Output the [x, y] coordinate of the center of the cell containing the given text.  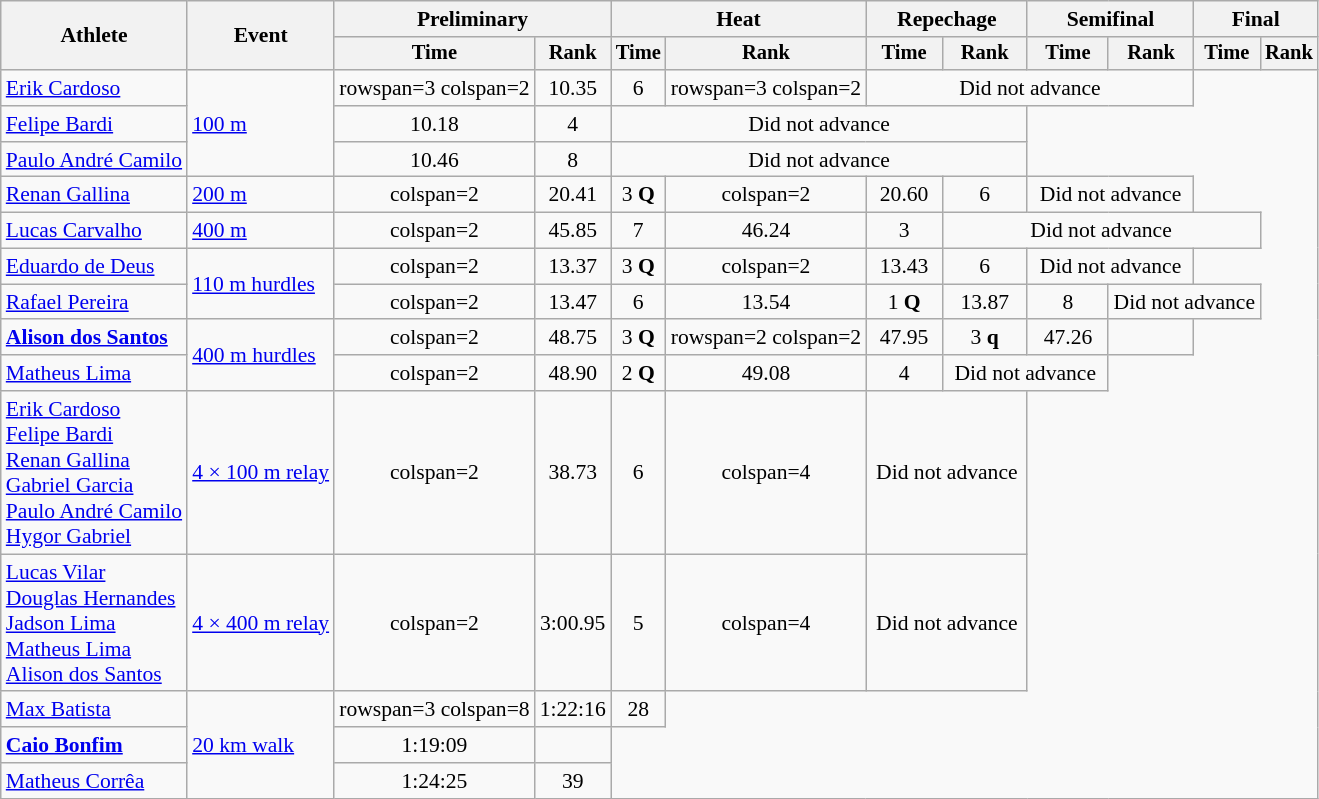
20.41 [573, 195]
20 km walk [260, 746]
Matheus Lima [94, 373]
5 [638, 623]
10.46 [434, 160]
46.24 [766, 231]
Rafael Pereira [94, 302]
49.08 [766, 373]
100 m [260, 124]
rowspan=2 colspan=2 [766, 338]
13.87 [984, 302]
1 Q [904, 302]
3:00.95 [573, 623]
38.73 [573, 472]
47.95 [904, 338]
Repechage [946, 19]
7 [638, 231]
rowspan=3 colspan=8 [434, 710]
Lucas VilarDouglas HernandesJadson LimaMatheus LimaAlison dos Santos [94, 623]
Felipe Bardi [94, 124]
Renan Gallina [94, 195]
200 m [260, 195]
1:22:16 [573, 710]
4 × 100 m relay [260, 472]
Lucas Carvalho [94, 231]
3 [904, 231]
20.60 [904, 195]
48.90 [573, 373]
Erik CardosoFelipe BardiRenan GallinaGabriel GarciaPaulo André CamiloHygor Gabriel [94, 472]
39 [573, 781]
2 Q [638, 373]
13.43 [904, 267]
3 q [984, 338]
13.54 [766, 302]
Caio Bonfim [94, 745]
400 m [260, 231]
110 m hurdles [260, 284]
1:24:25 [434, 781]
Paulo André Camilo [94, 160]
10.35 [573, 88]
Preliminary [472, 19]
48.75 [573, 338]
400 m hurdles [260, 356]
Semifinal [1110, 19]
Athlete [94, 36]
4 × 400 m relay [260, 623]
10.18 [434, 124]
Alison dos Santos [94, 338]
1:19:09 [434, 745]
Max Batista [94, 710]
13.37 [573, 267]
28 [638, 710]
Eduardo de Deus [94, 267]
Matheus Corrêa [94, 781]
Event [260, 36]
Heat [738, 19]
45.85 [573, 231]
13.47 [573, 302]
Erik Cardoso [94, 88]
Final [1256, 19]
47.26 [1068, 338]
